From the cell containing the given text, extract its center point as (x, y) coordinate. 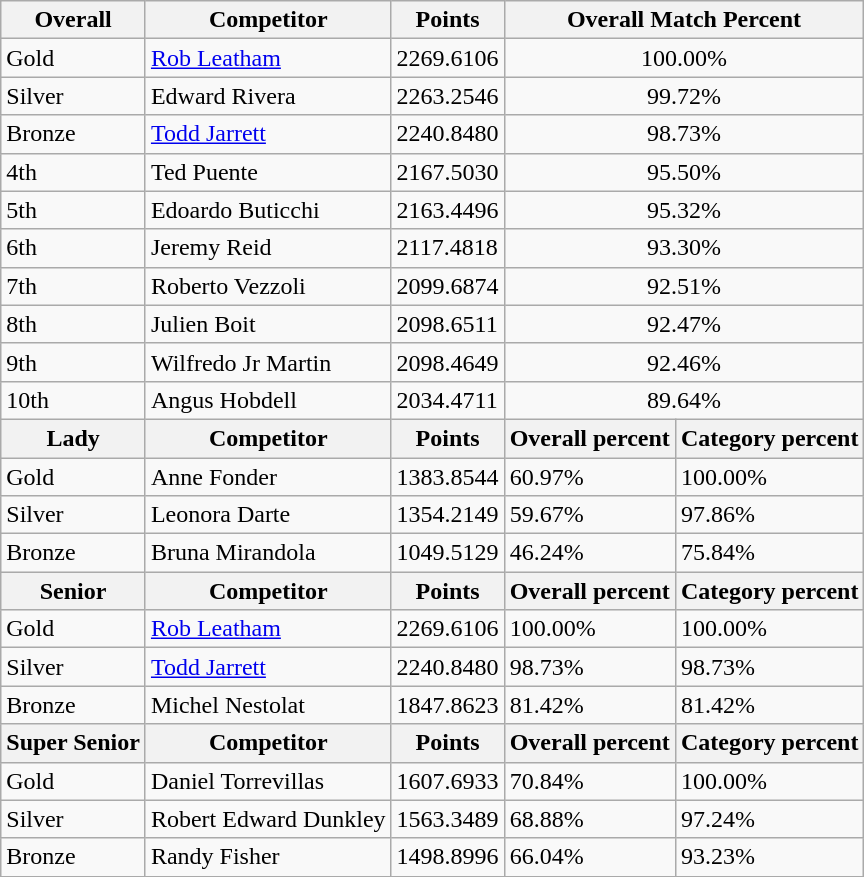
2117.4818 (448, 248)
60.97% (590, 477)
2098.4649 (448, 362)
1049.5129 (448, 553)
99.72% (684, 96)
4th (74, 172)
Lady (74, 438)
Wilfredo Jr Martin (268, 362)
7th (74, 286)
Anne Fonder (268, 477)
Daniel Torrevillas (268, 781)
1498.8996 (448, 857)
Ted Puente (268, 172)
2099.6874 (448, 286)
6th (74, 248)
Michel Nestolat (268, 705)
95.50% (684, 172)
1563.3489 (448, 819)
68.88% (590, 819)
Robert Edward Dunkley (268, 819)
2163.4496 (448, 210)
66.04% (590, 857)
75.84% (770, 553)
Roberto Vezzoli (268, 286)
92.47% (684, 324)
70.84% (590, 781)
Senior (74, 591)
10th (74, 400)
93.30% (684, 248)
5th (74, 210)
89.64% (684, 400)
1847.8623 (448, 705)
2034.4711 (448, 400)
46.24% (590, 553)
Overall Match Percent (684, 20)
93.23% (770, 857)
97.86% (770, 515)
95.32% (684, 210)
9th (74, 362)
Edoardo Buticchi (268, 210)
Julien Boit (268, 324)
97.24% (770, 819)
92.46% (684, 362)
Overall (74, 20)
1383.8544 (448, 477)
Randy Fisher (268, 857)
1607.6933 (448, 781)
2263.2546 (448, 96)
2098.6511 (448, 324)
Jeremy Reid (268, 248)
92.51% (684, 286)
8th (74, 324)
1354.2149 (448, 515)
59.67% (590, 515)
2167.5030 (448, 172)
Bruna Mirandola (268, 553)
Super Senior (74, 743)
Leonora Darte (268, 515)
Edward Rivera (268, 96)
Angus Hobdell (268, 400)
